Extract the [X, Y] coordinate from the center of the cell holding the provided text.  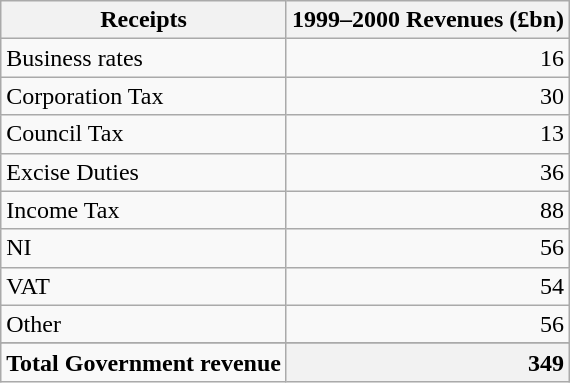
13 [428, 134]
30 [428, 96]
54 [428, 286]
Excise Duties [144, 172]
VAT [144, 286]
Total Government revenue [144, 362]
Income Tax [144, 210]
Other [144, 324]
NI [144, 248]
88 [428, 210]
1999–2000 Revenues (£bn) [428, 20]
Business rates [144, 58]
Council Tax [144, 134]
Receipts [144, 20]
16 [428, 58]
36 [428, 172]
Corporation Tax [144, 96]
349 [428, 362]
